Return (X, Y) of the center of cell containing provided text 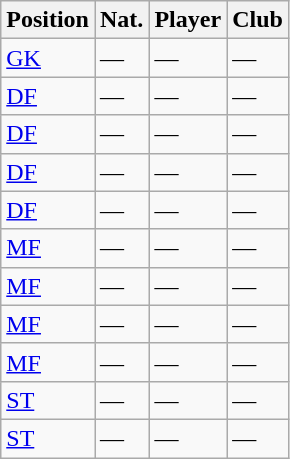
GK (48, 58)
Player (188, 20)
Position (48, 20)
Nat. (121, 20)
Club (258, 20)
